Search for the cell housing the specified text and yield its (X, Y) center coordinate. 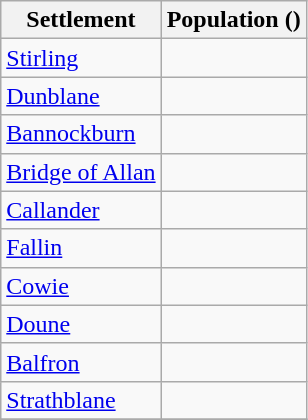
Cowie (81, 286)
Population () (234, 20)
Bannockburn (81, 134)
Balfron (81, 362)
Stirling (81, 58)
Strathblane (81, 400)
Doune (81, 324)
Fallin (81, 248)
Callander (81, 210)
Settlement (81, 20)
Dunblane (81, 96)
Bridge of Allan (81, 172)
